Find where the given text appears and provide that cell's center as (x, y) coordinate. 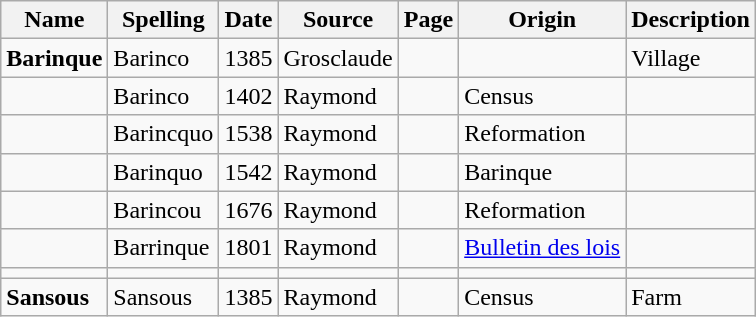
Source (338, 20)
Bulletin des lois (542, 248)
1402 (248, 96)
Date (248, 20)
Barinquo (164, 172)
Description (691, 20)
Name (54, 20)
1801 (248, 248)
Page (428, 20)
Village (691, 58)
Barincou (164, 210)
1538 (248, 134)
1676 (248, 210)
Origin (542, 20)
Farm (691, 297)
Barincquo (164, 134)
Grosclaude (338, 58)
1542 (248, 172)
Spelling (164, 20)
Barrinque (164, 248)
